For the text-containing cell, return its midpoint in (x, y) coordinate format. 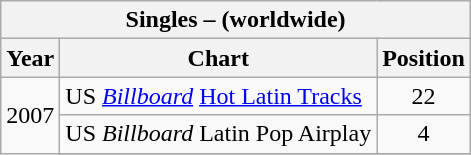
4 (424, 134)
Singles – (worldwide) (236, 20)
Chart (218, 58)
Year (30, 58)
US Billboard Hot Latin Tracks (218, 96)
Position (424, 58)
2007 (30, 115)
US Billboard Latin Pop Airplay (218, 134)
22 (424, 96)
